Output the (X, Y) coordinate of the center of the cell containing the given text.  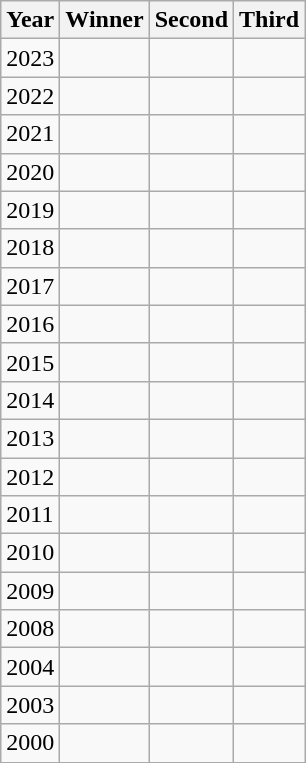
2019 (30, 210)
2004 (30, 667)
Third (270, 20)
2008 (30, 629)
2022 (30, 96)
2021 (30, 134)
2011 (30, 515)
2014 (30, 400)
2015 (30, 362)
2020 (30, 172)
Year (30, 20)
2003 (30, 705)
2012 (30, 477)
2018 (30, 248)
Second (191, 20)
2010 (30, 553)
2023 (30, 58)
2013 (30, 438)
2009 (30, 591)
2000 (30, 743)
2017 (30, 286)
Winner (104, 20)
2016 (30, 324)
